Pinpoint the cell where the given text exists, returning its [X, Y] midpoint coordinate. 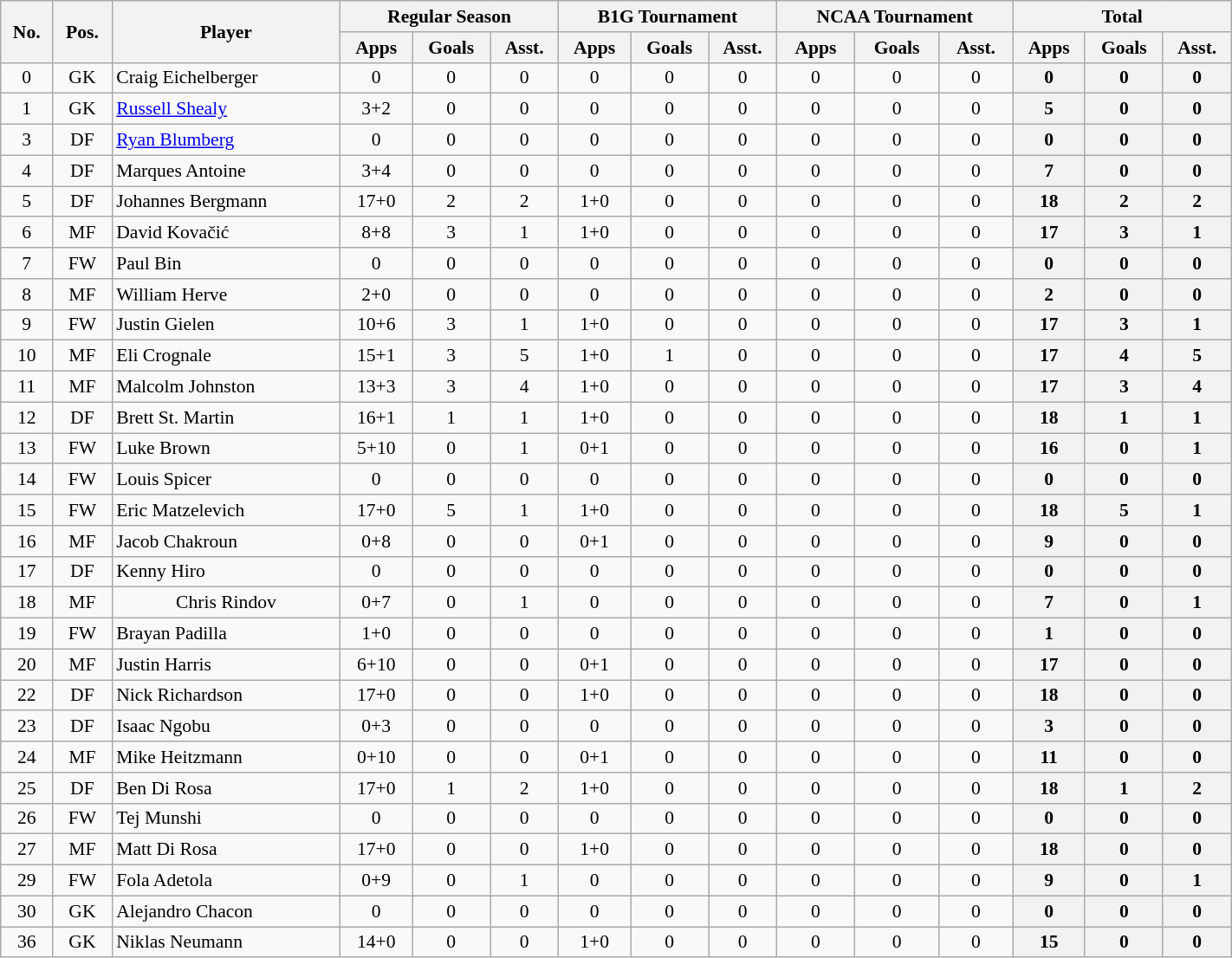
Matt Di Rosa [225, 850]
B1G Tournament [668, 16]
Justin Gielen [225, 325]
Ben Di Rosa [225, 788]
26 [27, 819]
Mike Heitzmann [225, 757]
15+1 [376, 356]
19 [27, 634]
Craig Eichelberger [225, 78]
22 [27, 696]
Ryan Blumberg [225, 140]
20 [27, 664]
10 [27, 356]
Chris Rindov [225, 603]
27 [27, 850]
William Herve [225, 295]
3+4 [376, 171]
8+8 [376, 233]
0+10 [376, 757]
Alejandro Chacon [225, 911]
13 [27, 449]
Total [1122, 16]
8 [27, 295]
Paul Bin [225, 263]
Brayan Padilla [225, 634]
16+1 [376, 418]
0+7 [376, 603]
24 [27, 757]
Brett St. Martin [225, 418]
6+10 [376, 664]
14+0 [376, 942]
Eli Crognale [225, 356]
14 [27, 480]
Johannes Bergmann [225, 202]
Marques Antoine [225, 171]
Eric Matzelevich [225, 510]
Isaac Ngobu [225, 727]
Tej Munshi [225, 819]
Malcolm Johnston [225, 387]
2+0 [376, 295]
29 [27, 881]
Nick Richardson [225, 696]
10+6 [376, 325]
Fola Adetola [225, 881]
Kenny Hiro [225, 572]
3+2 [376, 109]
Player [225, 31]
5+10 [376, 449]
Niklas Neumann [225, 942]
0+9 [376, 881]
0+8 [376, 541]
Regular Season [450, 16]
Jacob Chakroun [225, 541]
13+3 [376, 387]
Louis Spicer [225, 480]
30 [27, 911]
Russell Shealy [225, 109]
23 [27, 727]
No. [27, 31]
25 [27, 788]
NCAA Tournament [894, 16]
Justin Harris [225, 664]
0+3 [376, 727]
Pos. [83, 31]
David Kovačić [225, 233]
12 [27, 418]
Luke Brown [225, 449]
6 [27, 233]
36 [27, 942]
